Provide the (X, Y) coordinate of the cell's center where the given text is located.  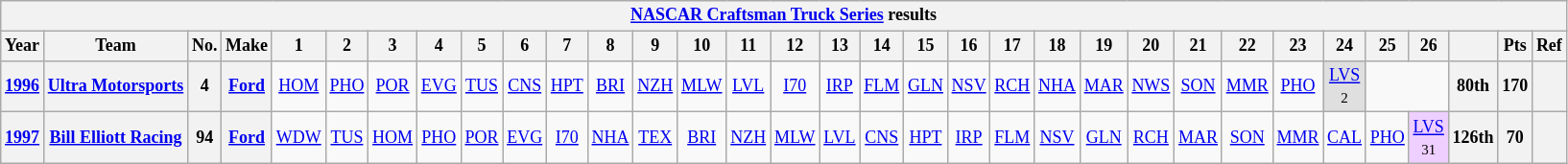
11 (748, 46)
1996 (23, 86)
LVS31 (1428, 138)
14 (882, 46)
No. (205, 46)
NWS (1152, 86)
3 (393, 46)
10 (702, 46)
NASCAR Craftsman Truck Series results (783, 15)
Year (23, 46)
21 (1199, 46)
1997 (23, 138)
Team (115, 46)
17 (1012, 46)
5 (482, 46)
8 (610, 46)
9 (655, 46)
80th (1473, 86)
Bill Elliott Racing (115, 138)
13 (840, 46)
12 (795, 46)
TEX (655, 138)
LVS2 (1345, 86)
18 (1057, 46)
19 (1104, 46)
70 (1515, 138)
170 (1515, 86)
20 (1152, 46)
24 (1345, 46)
16 (969, 46)
Ultra Motorsports (115, 86)
15 (926, 46)
Ref (1550, 46)
6 (525, 46)
Pts (1515, 46)
CAL (1345, 138)
1 (298, 46)
WDW (298, 138)
Make (248, 46)
126th (1473, 138)
23 (1297, 46)
25 (1388, 46)
94 (205, 138)
2 (347, 46)
7 (568, 46)
26 (1428, 46)
22 (1247, 46)
